For the text-containing cell, return its midpoint in (X, Y) coordinate format. 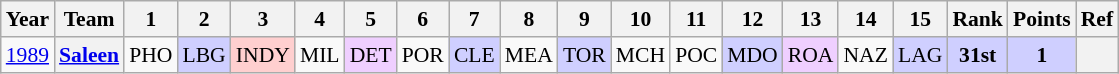
TOR (584, 55)
3 (263, 19)
13 (811, 19)
DET (371, 55)
POC (696, 55)
4 (320, 19)
11 (696, 19)
8 (529, 19)
Rank (978, 19)
Points (1042, 19)
POR (423, 55)
INDY (263, 55)
LBG (204, 55)
MIL (320, 55)
2 (204, 19)
31st (978, 55)
Saleen (89, 55)
Team (89, 19)
Year (28, 19)
10 (640, 19)
5 (371, 19)
MEA (529, 55)
NAZ (865, 55)
MCH (640, 55)
CLE (474, 55)
15 (920, 19)
Ref (1097, 19)
14 (865, 19)
LAG (920, 55)
6 (423, 19)
ROA (811, 55)
MDO (752, 55)
7 (474, 19)
9 (584, 19)
12 (752, 19)
1989 (28, 55)
PHO (150, 55)
